Detect which cell encompasses the target text, then output its (X, Y) center coordinate. 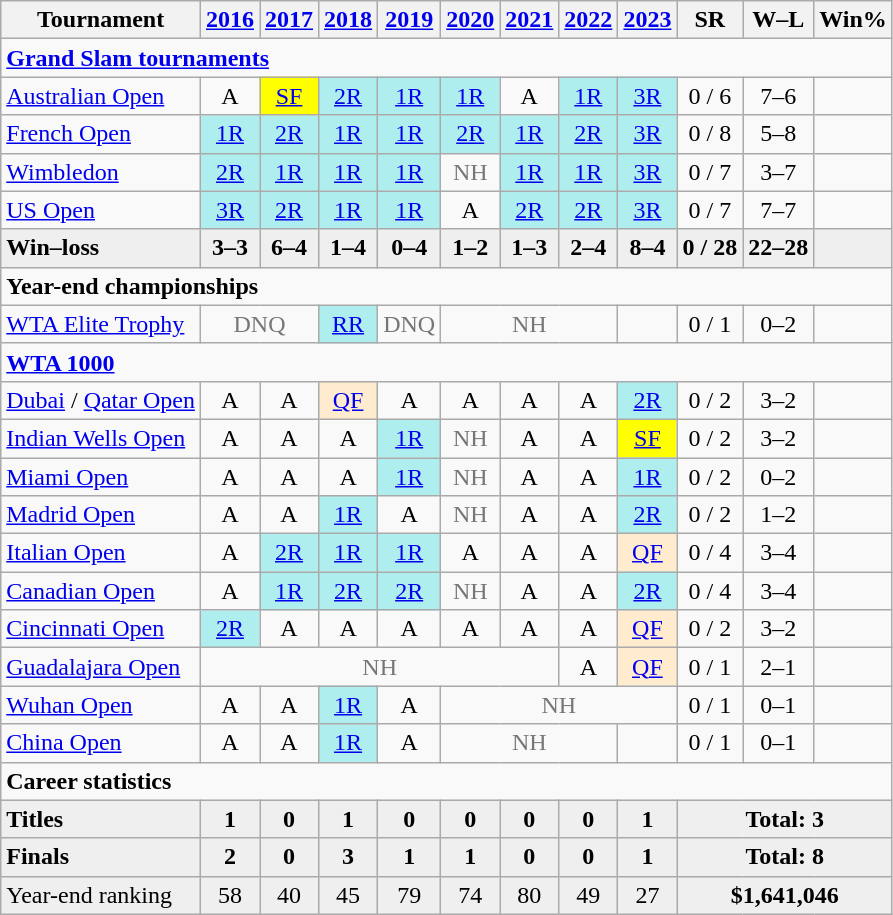
74 (470, 895)
5–8 (778, 134)
Titles (101, 819)
0 / 28 (710, 248)
58 (230, 895)
Canadian Open (101, 591)
Total: 8 (784, 857)
2017 (290, 20)
2022 (588, 20)
French Open (101, 134)
Win% (854, 20)
Tournament (101, 20)
WTA Elite Trophy (101, 324)
Indian Wells Open (101, 438)
Career statistics (447, 781)
Wimbledon (101, 172)
$1,641,046 (784, 895)
45 (348, 895)
2016 (230, 20)
2–1 (778, 667)
Australian Open (101, 96)
Guadalajara Open (101, 667)
79 (410, 895)
Cincinnati Open (101, 629)
W–L (778, 20)
Year-end championships (447, 286)
WTA 1000 (447, 362)
0–4 (410, 248)
Madrid Open (101, 515)
2021 (530, 20)
Dubai / Qatar Open (101, 400)
2023 (648, 20)
Win–loss (101, 248)
49 (588, 895)
2020 (470, 20)
Total: 3 (784, 819)
US Open (101, 210)
3 (348, 857)
22–28 (778, 248)
1–3 (530, 248)
2 (230, 857)
27 (648, 895)
Wuhan Open (101, 705)
Finals (101, 857)
Italian Open (101, 553)
6–4 (290, 248)
7–7 (778, 210)
80 (530, 895)
Year-end ranking (101, 895)
0 / 8 (710, 134)
3–3 (230, 248)
40 (290, 895)
RR (348, 324)
SR (710, 20)
7–6 (778, 96)
2018 (348, 20)
Grand Slam tournaments (447, 58)
3–7 (778, 172)
0 / 6 (710, 96)
8–4 (648, 248)
2–4 (588, 248)
China Open (101, 743)
2019 (410, 20)
Miami Open (101, 477)
1–4 (348, 248)
